Search for the cell housing the specified text and yield its (x, y) center coordinate. 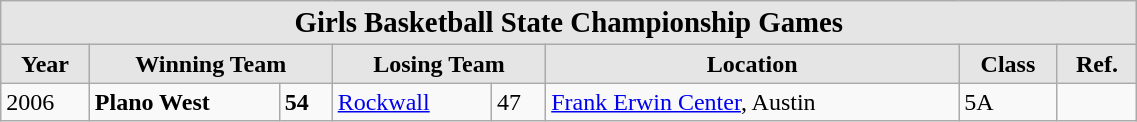
Year (46, 64)
Class (1008, 64)
Girls Basketball State Championship Games (569, 23)
2006 (46, 102)
Location (752, 64)
Rockwall (412, 102)
Frank Erwin Center, Austin (752, 102)
Winning Team (210, 64)
Losing Team (439, 64)
47 (519, 102)
5A (1008, 102)
Plano West (184, 102)
Ref. (1097, 64)
54 (306, 102)
